Provide the [X, Y] coordinate of the cell's center where the given text is located.  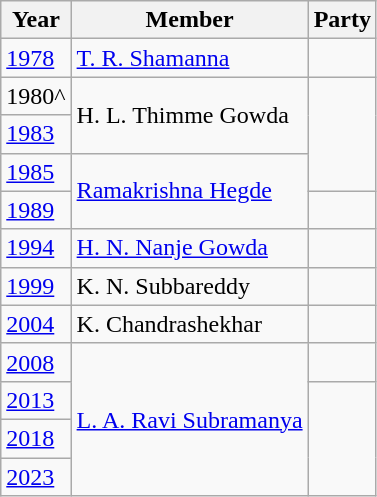
1989 [36, 210]
Party [342, 20]
1994 [36, 248]
2023 [36, 477]
2018 [36, 438]
2004 [36, 324]
1978 [36, 58]
H. N. Nanje Gowda [190, 248]
1980^ [36, 96]
T. R. Shamanna [190, 58]
2013 [36, 400]
Year [36, 20]
K. Chandrashekhar [190, 324]
H. L. Thimme Gowda [190, 115]
K. N. Subbareddy [190, 286]
2008 [36, 362]
1983 [36, 134]
Ramakrishna Hegde [190, 191]
L. A. Ravi Subramanya [190, 419]
1985 [36, 172]
Member [190, 20]
1999 [36, 286]
